From the cell containing the given text, extract its center point as [x, y] coordinate. 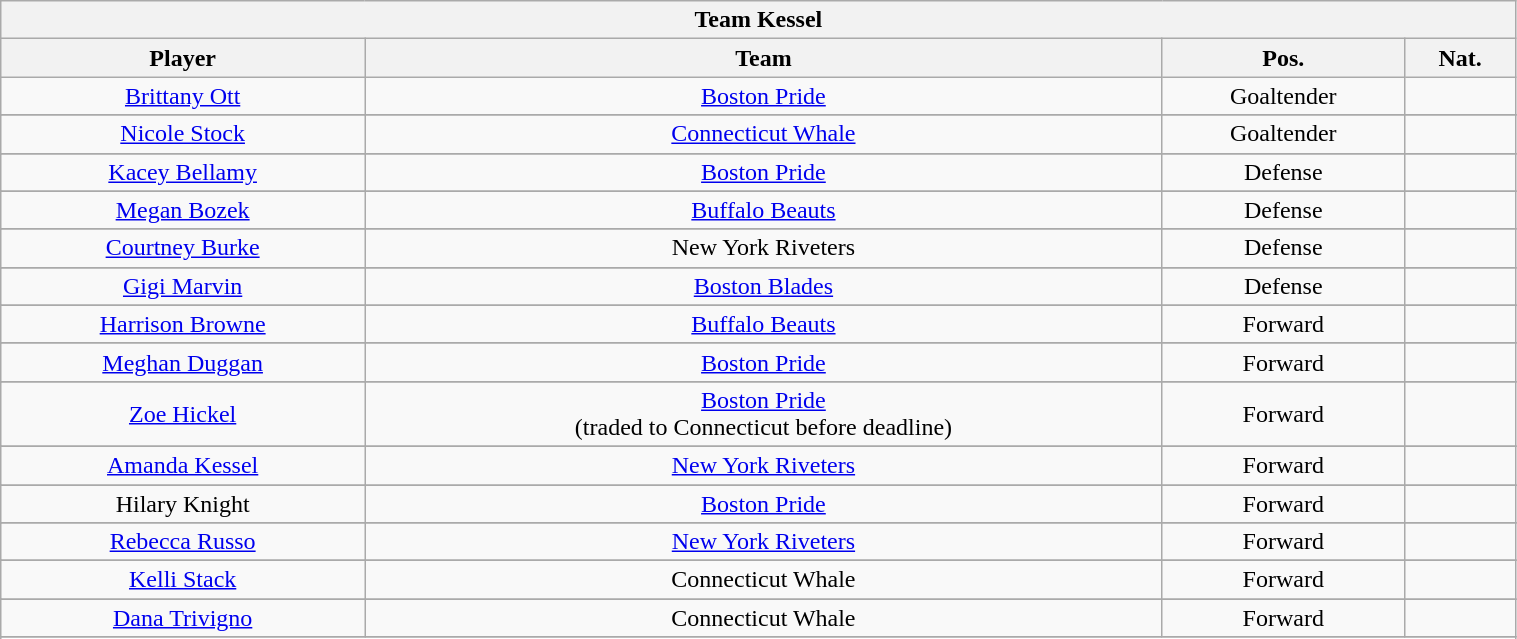
Team [764, 58]
Courtney Burke [183, 248]
Megan Bozek [183, 210]
Pos. [1283, 58]
Amanda Kessel [183, 465]
Boston Blades [764, 286]
Dana Trivigno [183, 618]
Brittany Ott [183, 96]
Meghan Duggan [183, 362]
Kacey Bellamy [183, 172]
Nat. [1460, 58]
Player [183, 58]
Gigi Marvin [183, 286]
Nicole Stock [183, 134]
Hilary Knight [183, 503]
Team Kessel [758, 20]
Kelli Stack [183, 580]
Zoe Hickel [183, 414]
Boston Pride(traded to Connecticut before deadline) [764, 414]
Harrison Browne [183, 324]
Rebecca Russo [183, 542]
